Return the [x, y] coordinate for the center point of the cell that contains the specified text.  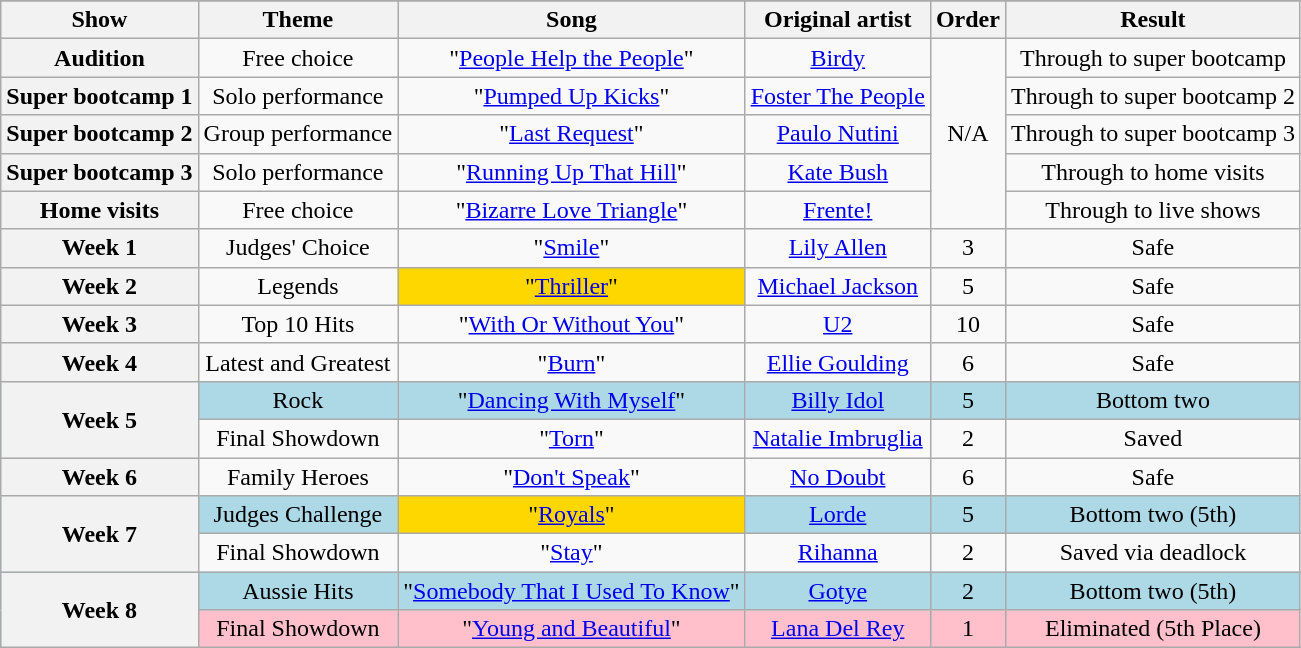
Birdy [838, 58]
Through to home visits [1152, 172]
Week 4 [100, 362]
1 [968, 629]
"Young and Beautiful" [572, 629]
Foster The People [838, 96]
Lily Allen [838, 248]
Gotye [838, 591]
Aussie Hits [298, 591]
"Pumped Up Kicks" [572, 96]
"Thriller" [572, 286]
Legends [298, 286]
Billy Idol [838, 400]
Michael Jackson [838, 286]
Family Heroes [298, 477]
3 [968, 248]
Week 5 [100, 419]
Home visits [100, 210]
Week 1 [100, 248]
Week 6 [100, 477]
No Doubt [838, 477]
N/A [968, 134]
Show [100, 20]
Original artist [838, 20]
Song [572, 20]
Natalie Imbruglia [838, 438]
"With Or Without You" [572, 324]
Week 3 [100, 324]
"Dancing With Myself" [572, 400]
"Bizarre Love Triangle" [572, 210]
Result [1152, 20]
Through to super bootcamp 2 [1152, 96]
Week 7 [100, 534]
Audition [100, 58]
"Last Request" [572, 134]
Super bootcamp 3 [100, 172]
Paulo Nutini [838, 134]
"Don't Speak" [572, 477]
Latest and Greatest [298, 362]
"Royals" [572, 515]
Lana Del Rey [838, 629]
Super bootcamp 2 [100, 134]
Super bootcamp 1 [100, 96]
Group performance [298, 134]
"People Help the People" [572, 58]
"Stay" [572, 553]
Through to super bootcamp [1152, 58]
Through to super bootcamp 3 [1152, 134]
Order [968, 20]
Bottom two [1152, 400]
Theme [298, 20]
U2 [838, 324]
Ellie Goulding [838, 362]
Rihanna [838, 553]
Kate Bush [838, 172]
"Running Up That Hill" [572, 172]
Lorde [838, 515]
"Torn" [572, 438]
Judges' Choice [298, 248]
"Burn" [572, 362]
Week 8 [100, 610]
Week 2 [100, 286]
"Somebody That I Used To Know" [572, 591]
Frente! [838, 210]
Saved via deadlock [1152, 553]
10 [968, 324]
"Smile" [572, 248]
Top 10 Hits [298, 324]
Eliminated (5th Place) [1152, 629]
Through to live shows [1152, 210]
Rock [298, 400]
Saved [1152, 438]
Judges Challenge [298, 515]
